Capture the cell that displays the provided text and extract its (X, Y) central coordinate. 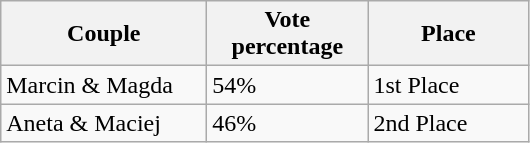
2nd Place (448, 123)
Marcin & Magda (104, 85)
Place (448, 34)
54% (288, 85)
Vote percentage (288, 34)
Couple (104, 34)
1st Place (448, 85)
Aneta & Maciej (104, 123)
46% (288, 123)
